Pinpoint the cell where the given text exists, returning its [x, y] midpoint coordinate. 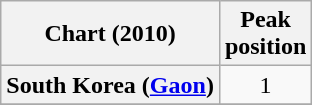
Chart (2010) [110, 34]
Peakposition [265, 34]
South Korea (Gaon) [110, 85]
1 [265, 85]
